Pinpoint the cell where the given text exists, returning its [X, Y] midpoint coordinate. 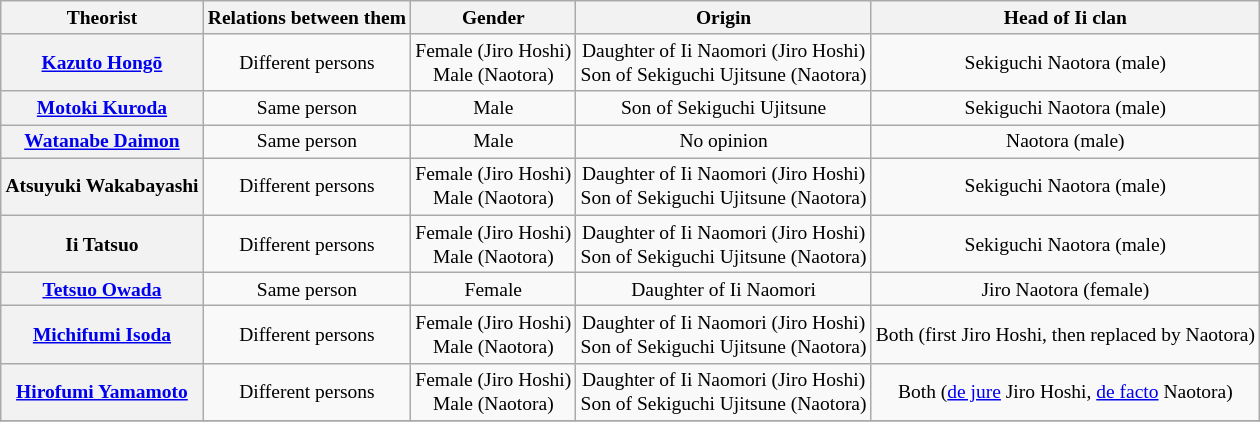
Tetsuo Owada [102, 288]
Motoki Kuroda [102, 108]
Daughter of Ii Naomori [724, 288]
Hirofumi Yamamoto [102, 392]
Michifumi Isoda [102, 334]
Head of Ii clan [1065, 18]
Atsuyuki Wakabayashi [102, 186]
Kazuto Hongō [102, 62]
No opinion [724, 142]
Relations between them [307, 18]
Female [494, 288]
Gender [494, 18]
Both (de jure Jiro Hoshi, de facto Naotora) [1065, 392]
Watanabe Daimon [102, 142]
Jiro Naotora (female) [1065, 288]
Naotora (male) [1065, 142]
Son of Sekiguchi Ujitsune [724, 108]
Origin [724, 18]
Ii Tatsuo [102, 244]
Both (first Jiro Hoshi, then replaced by Naotora) [1065, 334]
Theorist [102, 18]
